Determine the [X, Y] coordinate at the center of the cell enclosing the given text.  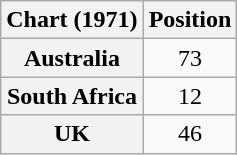
South Africa [72, 96]
Australia [72, 58]
73 [190, 58]
Position [190, 20]
UK [72, 134]
Chart (1971) [72, 20]
46 [190, 134]
12 [190, 96]
